Extract the (X, Y) coordinate from the center of the cell holding the provided text.  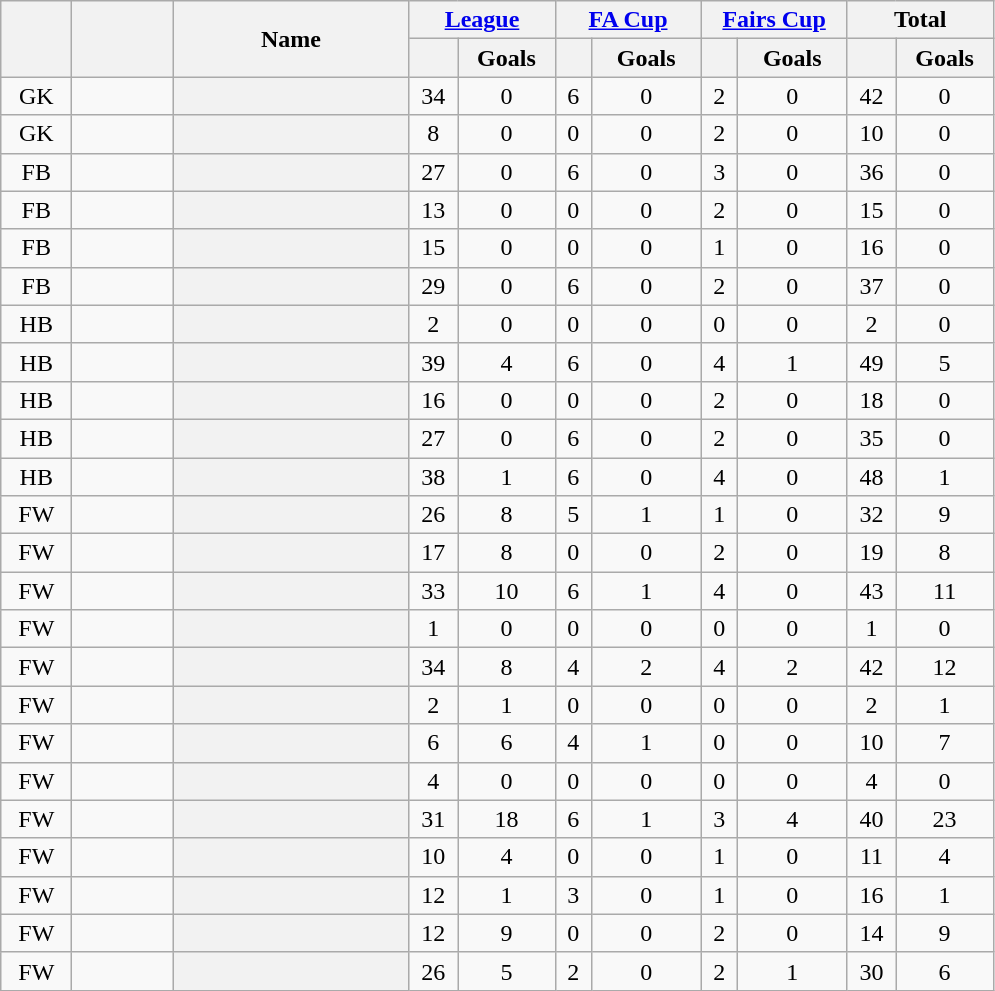
17 (434, 553)
14 (872, 933)
43 (872, 591)
33 (434, 591)
32 (872, 515)
Name (291, 39)
13 (434, 210)
7 (944, 743)
29 (434, 286)
39 (434, 362)
FA Cup (628, 20)
38 (434, 477)
31 (434, 819)
30 (872, 971)
Fairs Cup (774, 20)
37 (872, 286)
League (482, 20)
35 (872, 438)
23 (944, 819)
40 (872, 819)
36 (872, 172)
48 (872, 477)
19 (872, 553)
49 (872, 362)
Total (920, 20)
